Output the [x, y] coordinate of the center of the cell containing the given text.  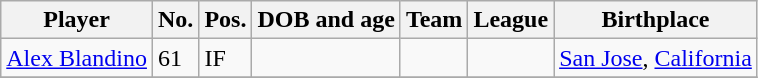
Player [77, 20]
Birthplace [656, 20]
No. [175, 20]
League [511, 20]
Team [434, 20]
San Jose, California [656, 58]
Pos. [226, 20]
IF [226, 58]
DOB and age [326, 20]
Alex Blandino [77, 58]
61 [175, 58]
